For the text-containing cell, return its midpoint in [x, y] coordinate format. 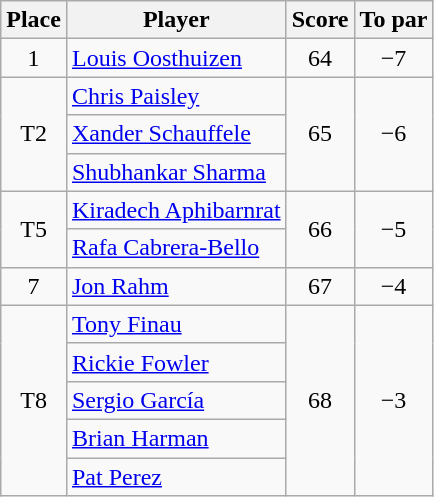
Place [34, 20]
Pat Perez [176, 477]
68 [320, 400]
67 [320, 286]
65 [320, 134]
66 [320, 229]
64 [320, 58]
7 [34, 286]
Sergio García [176, 400]
Chris Paisley [176, 96]
Score [320, 20]
Louis Oosthuizen [176, 58]
T8 [34, 400]
Brian Harman [176, 438]
Tony Finau [176, 324]
Player [176, 20]
−4 [394, 286]
−7 [394, 58]
1 [34, 58]
−6 [394, 134]
Rafa Cabrera-Bello [176, 248]
Kiradech Aphibarnrat [176, 210]
To par [394, 20]
Jon Rahm [176, 286]
T2 [34, 134]
−5 [394, 229]
Rickie Fowler [176, 362]
T5 [34, 229]
Xander Schauffele [176, 134]
−3 [394, 400]
Shubhankar Sharma [176, 172]
